Detect which cell encompasses the target text, then output its [X, Y] center coordinate. 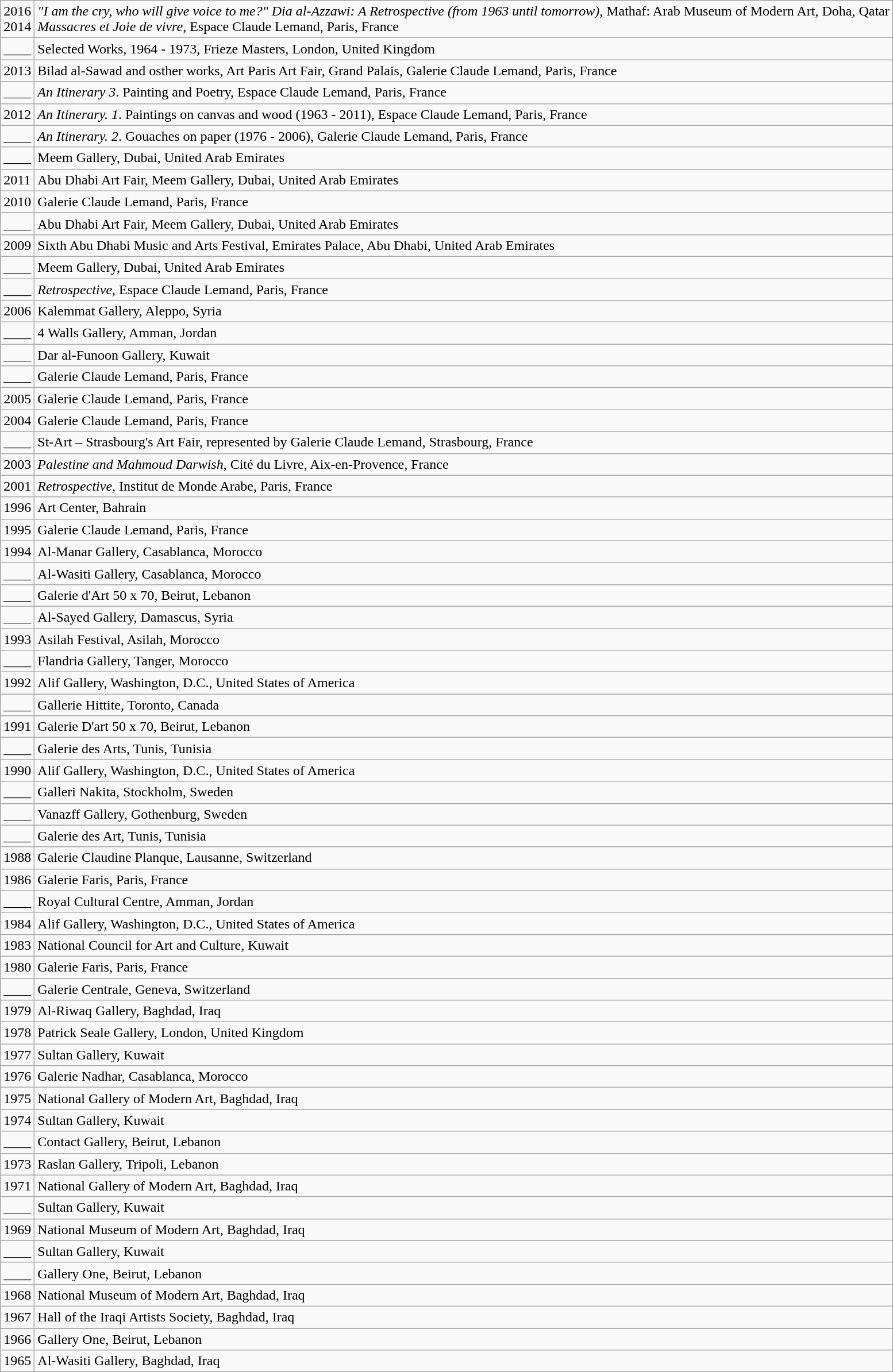
1990 [17, 770]
Raslan Gallery, Tripoli, Lebanon [463, 1164]
1975 [17, 1099]
2003 [17, 464]
1991 [17, 727]
Selected Works, 1964 - 1973, Frieze Masters, London, United Kingdom [463, 49]
1980 [17, 967]
1977 [17, 1055]
1976 [17, 1077]
Vanazff Gallery, Gothenburg, Sweden [463, 814]
Kalemmat Gallery, Aleppo, Syria [463, 311]
1996 [17, 508]
Galerie Claudine Planque, Lausanne, Switzerland [463, 858]
1971 [17, 1186]
1984 [17, 923]
Hall of the Iraqi Artists Society, Baghdad, Iraq [463, 1317]
1986 [17, 880]
1969 [17, 1230]
Asilah Festival, Asilah, Morocco [463, 639]
1995 [17, 530]
Galerie des Arts, Tunis, Tunisia [463, 749]
Bilad al-Sawad and osther works, Art Paris Art Fair, Grand Palais, Galerie Claude Lemand, Paris, France [463, 71]
1979 [17, 1011]
Retrospective, Institut de Monde Arabe, Paris, France [463, 486]
Gallerie Hittite, Toronto, Canada [463, 705]
An Itinerary 3. Painting and Poetry, Espace Claude Lemand, Paris, France [463, 93]
1966 [17, 1339]
1978 [17, 1033]
Al-Riwaq Gallery, Baghdad, Iraq [463, 1011]
2013 [17, 71]
2001 [17, 486]
Retrospective, Espace Claude Lemand, Paris, France [463, 289]
Galerie des Art, Tunis, Tunisia [463, 836]
Palestine and Mahmoud Darwish, Cité du Livre, Aix-en-Provence, France [463, 464]
Al-Sayed Gallery, Damascus, Syria [463, 617]
Galleri Nakita, Stockholm, Sweden [463, 792]
Art Center, Bahrain [463, 508]
1965 [17, 1361]
1968 [17, 1295]
Flandria Gallery, Tanger, Morocco [463, 661]
Sixth Abu Dhabi Music and Arts Festival, Emirates Palace, Abu Dhabi, United Arab Emirates [463, 245]
4 Walls Gallery, Amman, Jordan [463, 333]
St-Art – Strasbourg's Art Fair, represented by Galerie Claude Lemand, Strasbourg, France [463, 442]
1967 [17, 1317]
An Itinerary. 2. Gouaches on paper (1976 - 2006), Galerie Claude Lemand, Paris, France [463, 136]
2009 [17, 245]
An Itinerary. 1. Paintings on canvas and wood (1963 - 2011), Espace Claude Lemand, Paris, France [463, 114]
Al-Wasiti Gallery, Casablanca, Morocco [463, 573]
Galerie Centrale, Geneva, Switzerland [463, 989]
2011 [17, 180]
1983 [17, 945]
1974 [17, 1120]
2005 [17, 399]
1988 [17, 858]
1994 [17, 552]
2010 [17, 202]
Royal Cultural Centre, Amman, Jordan [463, 901]
20162014 [17, 20]
National Council for Art and Culture, Kuwait [463, 945]
Al-Manar Gallery, Casablanca, Morocco [463, 552]
1992 [17, 683]
Galerie D'art 50 x 70, Beirut, Lebanon [463, 727]
Patrick Seale Gallery, London, United Kingdom [463, 1033]
1993 [17, 639]
2012 [17, 114]
Contact Gallery, Beirut, Lebanon [463, 1142]
Dar al-Funoon Gallery, Kuwait [463, 355]
2004 [17, 421]
2006 [17, 311]
Galerie d'Art 50 x 70, Beirut, Lebanon [463, 595]
1973 [17, 1164]
Galerie Nadhar, Casablanca, Morocco [463, 1077]
Al-Wasiti Gallery, Baghdad, Iraq [463, 1361]
